Scan for the cell matching the given text and deliver its [X, Y] coordinate at center. 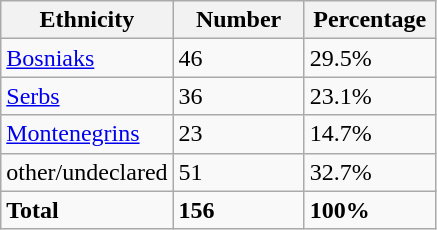
46 [238, 58]
14.7% [370, 134]
36 [238, 96]
Ethnicity [87, 20]
Total [87, 210]
Number [238, 20]
156 [238, 210]
other/undeclared [87, 172]
Bosniaks [87, 58]
100% [370, 210]
51 [238, 172]
23.1% [370, 96]
Montenegrins [87, 134]
23 [238, 134]
32.7% [370, 172]
29.5% [370, 58]
Percentage [370, 20]
Serbs [87, 96]
